Return (x, y) of the center of cell containing provided text 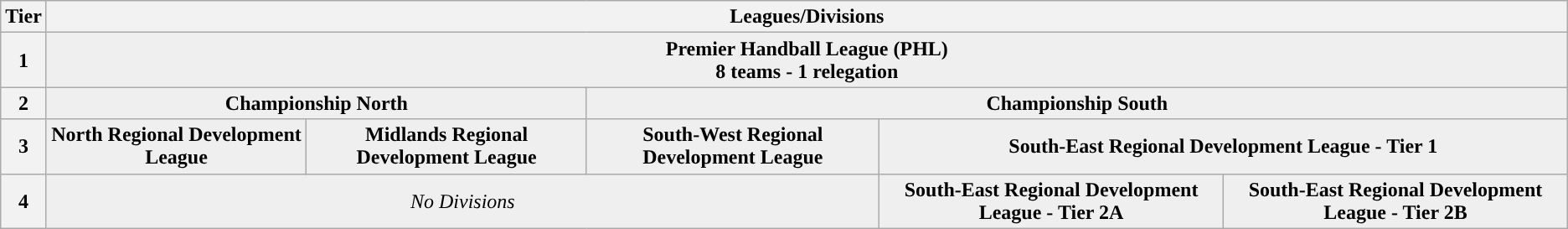
No Divisions (462, 201)
4 (23, 201)
South-West Regional Development League (732, 146)
Tier (23, 17)
Premier Handball League (PHL)8 teams - 1 relegation (807, 60)
1 (23, 60)
South-East Regional Development League - Tier 2A (1050, 201)
Leagues/Divisions (807, 17)
Championship South (1077, 103)
3 (23, 146)
South-East Regional Development League - Tier 2B (1395, 201)
2 (23, 103)
North Regional Development League (176, 146)
South-East Regional Development League - Tier 1 (1223, 146)
Championship North (317, 103)
Midlands Regional Development League (447, 146)
